Scan for the cell matching the given text and deliver its (x, y) coordinate at center. 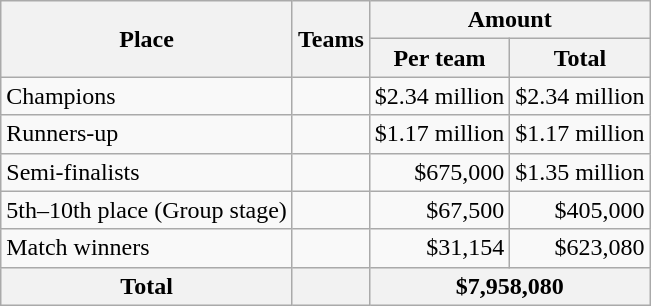
5th–10th place (Group stage) (147, 210)
$1.35 million (580, 172)
Match winners (147, 248)
$405,000 (580, 210)
Semi-finalists (147, 172)
Place (147, 39)
Champions (147, 96)
$7,958,080 (510, 286)
$675,000 (439, 172)
Teams (330, 39)
Amount (510, 20)
$31,154 (439, 248)
Runners-up (147, 134)
$67,500 (439, 210)
$623,080 (580, 248)
Per team (439, 58)
